For the text-containing cell, return its midpoint in (x, y) coordinate format. 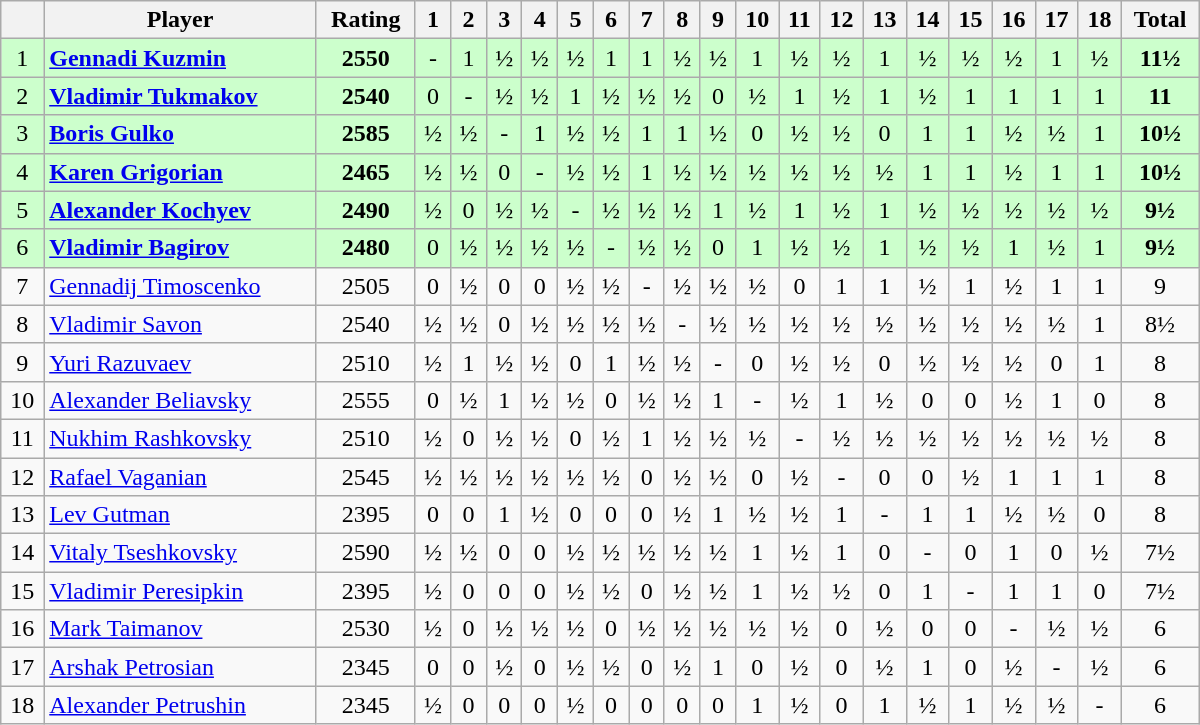
Alexander Beliavsky (180, 400)
Gennadi Kuzmin (180, 58)
Arshak Petrosian (180, 667)
2585 (366, 134)
Vladimir Savon (180, 324)
Vladimir Tukmakov (180, 96)
Rating (366, 20)
2465 (366, 172)
Nukhim Rashkovsky (180, 438)
2505 (366, 286)
2590 (366, 553)
Mark Taimanov (180, 629)
Alexander Petrushin (180, 705)
Karen Grigorian (180, 172)
Vladimir Peresipkin (180, 591)
2555 (366, 400)
2545 (366, 477)
Lev Gutman (180, 515)
Gennadij Timoscenko (180, 286)
Total (1160, 20)
Alexander Kochyev (180, 210)
Rafael Vaganian (180, 477)
Boris Gulko (180, 134)
2480 (366, 248)
2550 (366, 58)
Yuri Razuvaev (180, 362)
2490 (366, 210)
8½ (1160, 324)
Vladimir Bagirov (180, 248)
Vitaly Tseshkovsky (180, 553)
2530 (366, 629)
11½ (1160, 58)
Player (180, 20)
